For the text-containing cell, return its midpoint in [X, Y] coordinate format. 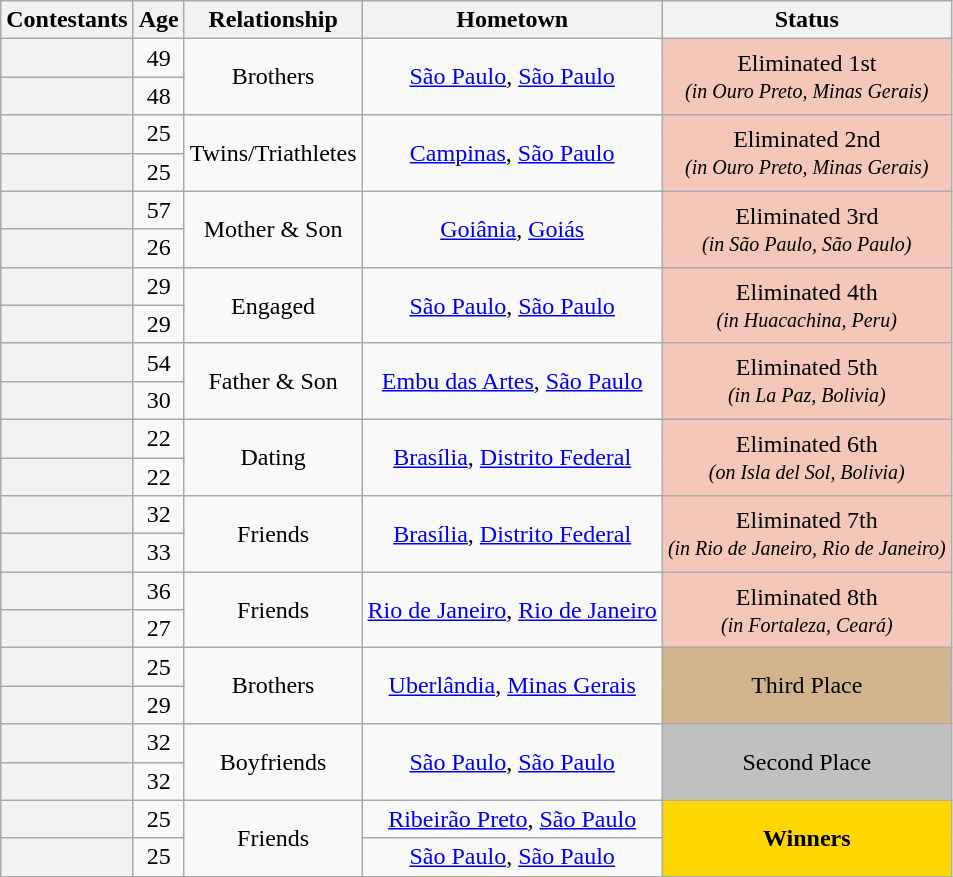
Father & Son [273, 381]
Eliminated 4th(in Huacachina, Peru) [806, 305]
Second Place [806, 762]
26 [158, 248]
54 [158, 362]
Goiânia, Goiás [512, 229]
27 [158, 629]
Rio de Janeiro, Rio de Janeiro [512, 610]
Uberlândia, Minas Gerais [512, 686]
Eliminated 5th(in La Paz, Bolivia) [806, 381]
Eliminated 2nd(in Ouro Preto, Minas Gerais) [806, 153]
Winners [806, 838]
Eliminated 7th(in Rio de Janeiro, Rio de Janeiro) [806, 534]
Age [158, 20]
33 [158, 553]
Eliminated 6th(on Isla del Sol, Bolivia) [806, 457]
57 [158, 210]
Campinas, São Paulo [512, 153]
48 [158, 96]
Eliminated 8th(in Fortaleza, Ceará) [806, 610]
Twins/Triathletes [273, 153]
Eliminated 1st(in Ouro Preto, Minas Gerais) [806, 77]
Engaged [273, 305]
Eliminated 3rd(in São Paulo, São Paulo) [806, 229]
30 [158, 400]
Boyfriends [273, 762]
Hometown [512, 20]
Status [806, 20]
Mother & Son [273, 229]
36 [158, 591]
Dating [273, 457]
Embu das Artes, São Paulo [512, 381]
Third Place [806, 686]
Relationship [273, 20]
49 [158, 58]
Ribeirão Preto, São Paulo [512, 819]
Contestants [67, 20]
